Capture the cell that displays the provided text and extract its (X, Y) central coordinate. 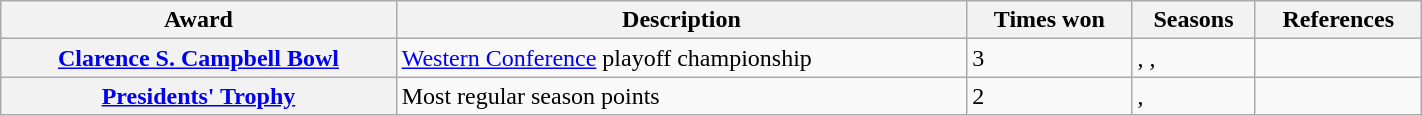
2 (1050, 96)
Award (198, 20)
References (1338, 20)
, (1194, 96)
Seasons (1194, 20)
Clarence S. Campbell Bowl (198, 58)
Times won (1050, 20)
Most regular season points (682, 96)
Description (682, 20)
, , (1194, 58)
Western Conference playoff championship (682, 58)
Presidents' Trophy (198, 96)
3 (1050, 58)
